Extract the [X, Y] coordinate from the center of the cell holding the provided text.  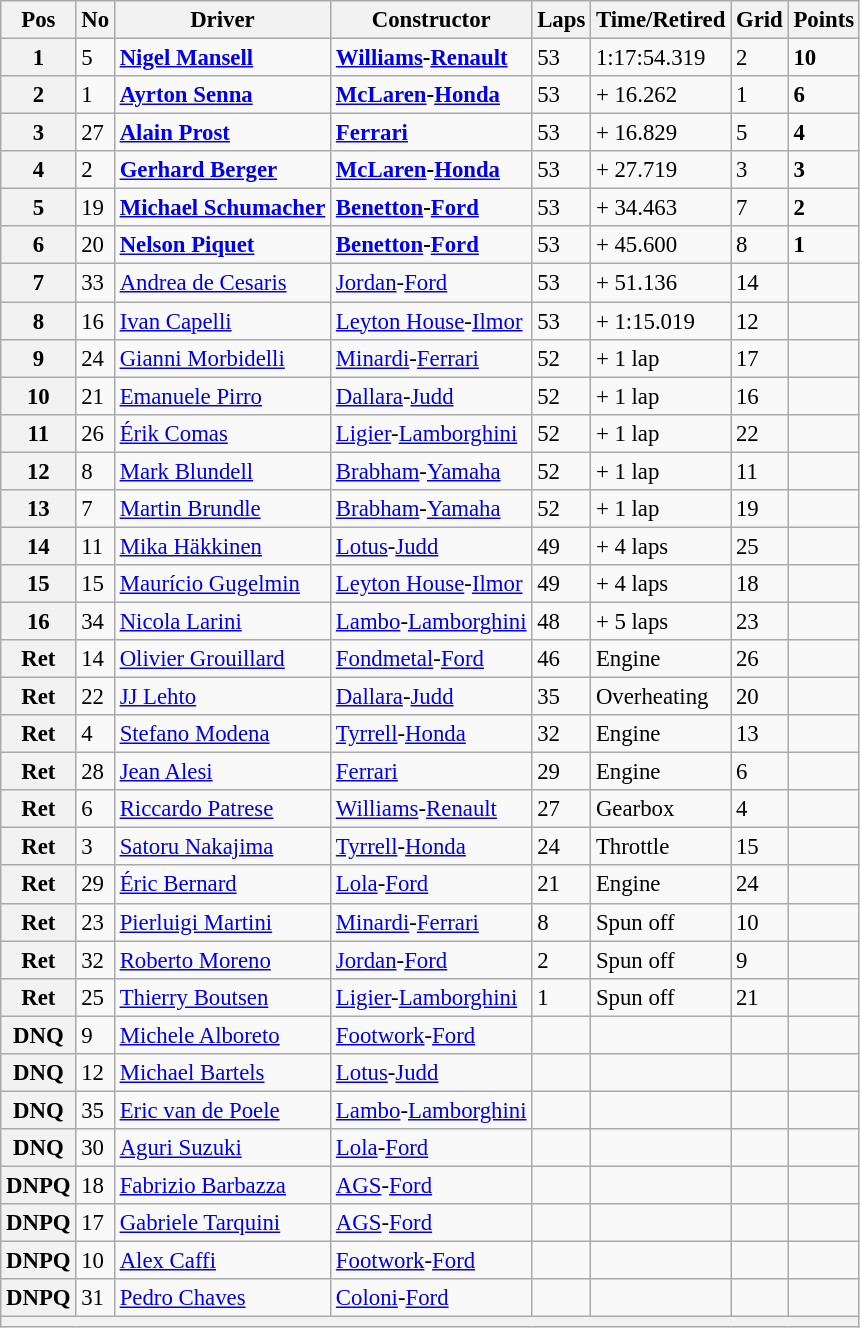
Grid [760, 20]
Michael Bartels [222, 1073]
+ 16.262 [661, 95]
Points [824, 20]
+ 27.719 [661, 170]
Pierluigi Martini [222, 922]
Satoru Nakajima [222, 847]
Stefano Modena [222, 734]
Emanuele Pirro [222, 396]
33 [95, 283]
+ 16.829 [661, 133]
Érik Comas [222, 433]
Gearbox [661, 809]
Ayrton Senna [222, 95]
Alain Prost [222, 133]
Eric van de Poele [222, 1110]
28 [95, 772]
Constructor [432, 20]
Coloni-Ford [432, 1298]
Roberto Moreno [222, 960]
Nigel Mansell [222, 58]
Gabriele Tarquini [222, 1223]
1:17:54.319 [661, 58]
Nicola Larini [222, 621]
Ivan Capelli [222, 321]
Thierry Boutsen [222, 997]
Alex Caffi [222, 1261]
Riccardo Patrese [222, 809]
Michael Schumacher [222, 208]
Time/Retired [661, 20]
+ 34.463 [661, 208]
Driver [222, 20]
48 [562, 621]
30 [95, 1148]
Fabrizio Barbazza [222, 1185]
Michele Alboreto [222, 1035]
Fondmetal-Ford [432, 659]
Mika Häkkinen [222, 546]
34 [95, 621]
+ 51.136 [661, 283]
+ 5 laps [661, 621]
Pos [38, 20]
Aguri Suzuki [222, 1148]
Gerhard Berger [222, 170]
Laps [562, 20]
Maurício Gugelmin [222, 584]
Martin Brundle [222, 509]
+ 1:15.019 [661, 321]
Throttle [661, 847]
No [95, 20]
Mark Blundell [222, 471]
46 [562, 659]
JJ Lehto [222, 697]
Olivier Grouillard [222, 659]
+ 45.600 [661, 245]
31 [95, 1298]
Nelson Piquet [222, 245]
Éric Bernard [222, 885]
Andrea de Cesaris [222, 283]
Gianni Morbidelli [222, 358]
Overheating [661, 697]
Pedro Chaves [222, 1298]
Jean Alesi [222, 772]
